Search for the cell housing the specified text and yield its (x, y) center coordinate. 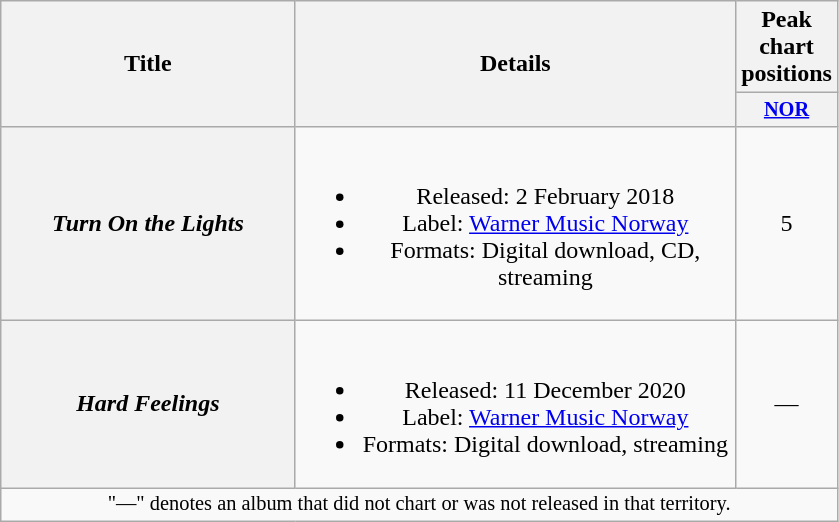
Hard Feelings (148, 404)
Released: 2 February 2018Label: Warner Music NorwayFormats: Digital download, CD, streaming (516, 223)
Turn On the Lights (148, 223)
5 (787, 223)
Released: 11 December 2020Label: Warner Music NorwayFormats: Digital download, streaming (516, 404)
"—" denotes an album that did not chart or was not released in that territory. (420, 505)
— (787, 404)
Details (516, 64)
Peak chart positions (787, 47)
Title (148, 64)
NOR (787, 110)
